Return [x, y] of the center of cell containing provided text 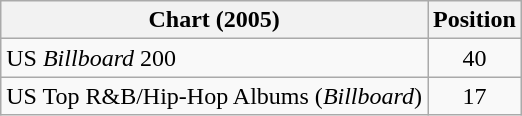
40 [475, 58]
17 [475, 96]
US Billboard 200 [214, 58]
Chart (2005) [214, 20]
US Top R&B/Hip-Hop Albums (Billboard) [214, 96]
Position [475, 20]
